Detect which cell encompasses the target text, then output its [x, y] center coordinate. 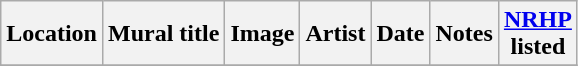
NRHPlisted [538, 34]
Artist [336, 34]
Date [400, 34]
Location [52, 34]
Mural title [163, 34]
Notes [464, 34]
Image [262, 34]
